Return the [x, y] coordinate for the center point of the cell that contains the specified text.  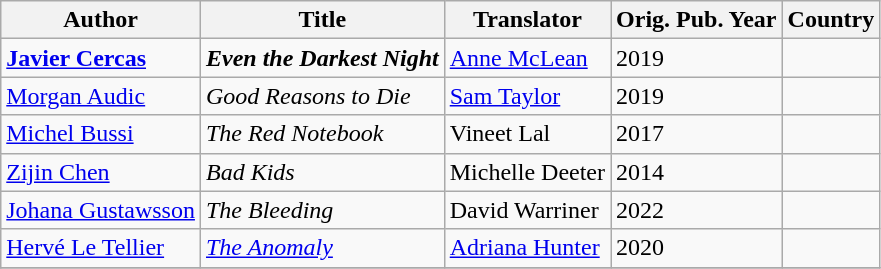
The Anomaly [322, 248]
Javier Cercas [101, 58]
David Warriner [527, 210]
Title [322, 20]
Country [831, 20]
2022 [696, 210]
Adriana Hunter [527, 248]
Zijin Chen [101, 172]
2017 [696, 134]
2014 [696, 172]
Hervé Le Tellier [101, 248]
Author [101, 20]
Translator [527, 20]
Morgan Audic [101, 96]
Even the Darkest Night [322, 58]
Michelle Deeter [527, 172]
The Bleeding [322, 210]
Orig. Pub. Year [696, 20]
2020 [696, 248]
Michel Bussi [101, 134]
Bad Kids [322, 172]
Anne McLean [527, 58]
Sam Taylor [527, 96]
Good Reasons to Die [322, 96]
The Red Notebook [322, 134]
Vineet Lal [527, 134]
Johana Gustawsson [101, 210]
